From the cell containing the given text, extract its center point as [x, y] coordinate. 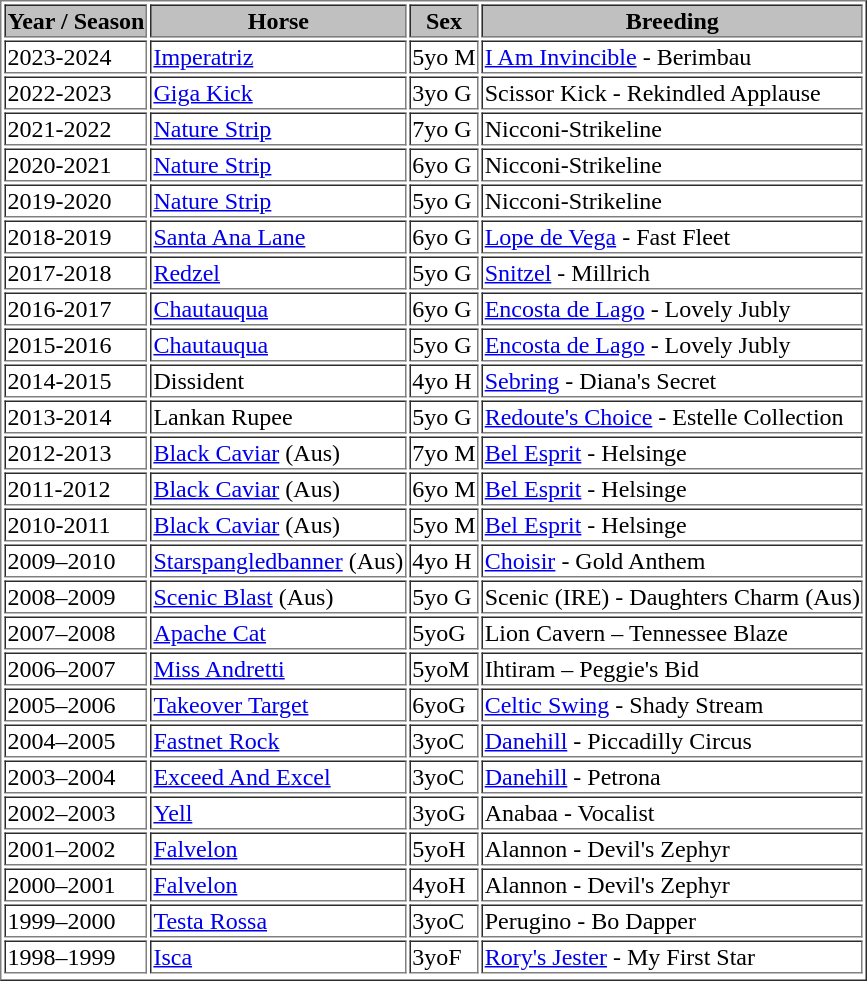
Lion Cavern – Tennessee Blaze [672, 632]
2018-2019 [76, 236]
Perugino - Bo Dapper [672, 920]
Imperatriz [278, 56]
Redoute's Choice - Estelle Collection [672, 416]
2006–2007 [76, 668]
Horse [278, 20]
Lope de Vega - Fast Fleet [672, 236]
Danehill - Petrona [672, 776]
2016-2017 [76, 308]
Anabaa - Vocalist [672, 812]
Dissident [278, 380]
Year / Season [76, 20]
5yoH [444, 848]
3yoF [444, 956]
Miss Andretti [278, 668]
7yo M [444, 452]
2003–2004 [76, 776]
2011-2012 [76, 488]
2005–2006 [76, 704]
I Am Invincible - Berimbau [672, 56]
2010-2011 [76, 524]
3yoG [444, 812]
Scenic (IRE) - Daughters Charm (Aus) [672, 596]
Danehill - Piccadilly Circus [672, 740]
Sebring - Diana's Secret [672, 380]
Celtic Swing - Shady Stream [672, 704]
Scissor Kick - Rekindled Applause [672, 92]
Rory's Jester - My First Star [672, 956]
2020-2021 [76, 164]
Redzel [278, 272]
3yo G [444, 92]
Starspangledbanner (Aus) [278, 560]
2000–2001 [76, 884]
2019-2020 [76, 200]
Choisir - Gold Anthem [672, 560]
2014-2015 [76, 380]
Lankan Rupee [278, 416]
2022-2023 [76, 92]
2015-2016 [76, 344]
Fastnet Rock [278, 740]
Testa Rossa [278, 920]
2021-2022 [76, 128]
7yo G [444, 128]
Exceed And Excel [278, 776]
2007–2008 [76, 632]
Breeding [672, 20]
6yo M [444, 488]
Giga Kick [278, 92]
6yoG [444, 704]
2023-2024 [76, 56]
Santa Ana Lane [278, 236]
2002–2003 [76, 812]
Isca [278, 956]
2004–2005 [76, 740]
4yoH [444, 884]
Ihtiram – Peggie's Bid [672, 668]
Snitzel - Millrich [672, 272]
Apache Cat [278, 632]
2009–2010 [76, 560]
2013-2014 [76, 416]
1999–2000 [76, 920]
2012-2013 [76, 452]
5yoG [444, 632]
2008–2009 [76, 596]
Sex [444, 20]
2017-2018 [76, 272]
Takeover Target [278, 704]
5yoM [444, 668]
2001–2002 [76, 848]
1998–1999 [76, 956]
Yell [278, 812]
Scenic Blast (Aus) [278, 596]
